For the text-containing cell, return its midpoint in [x, y] coordinate format. 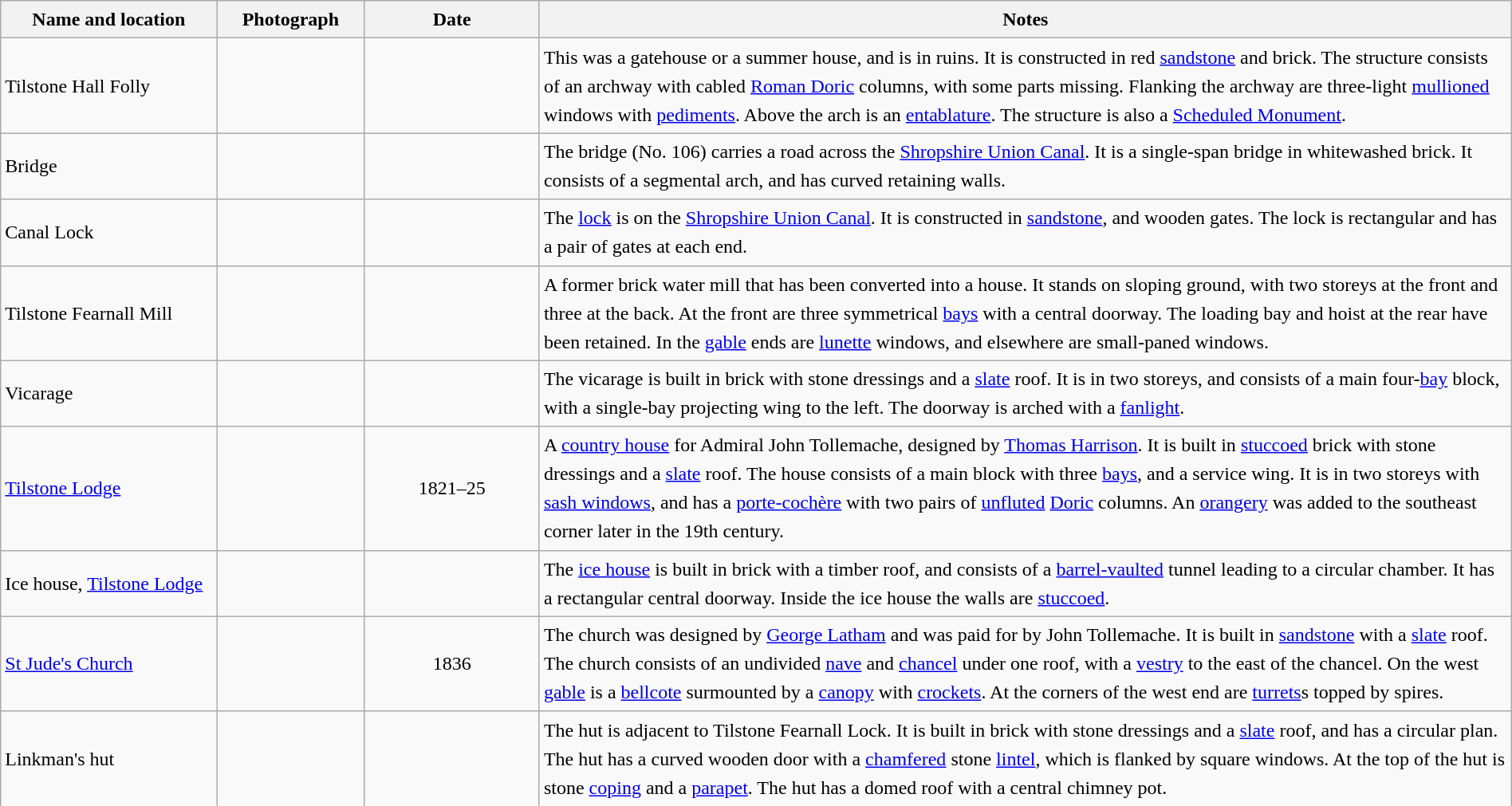
Bridge [108, 166]
Name and location [108, 19]
Tilstone Lodge [108, 488]
Canal Lock [108, 233]
Ice house, Tilstone Lodge [108, 584]
Date [451, 19]
St Jude's Church [108, 663]
Tilstone Hall Folly [108, 86]
Notes [1026, 19]
Linkman's hut [108, 759]
Tilstone Fearnall Mill [108, 313]
Photograph [290, 19]
Vicarage [108, 394]
1836 [451, 663]
1821–25 [451, 488]
